Provide the [X, Y] coordinate of the cell's center where the given text is located.  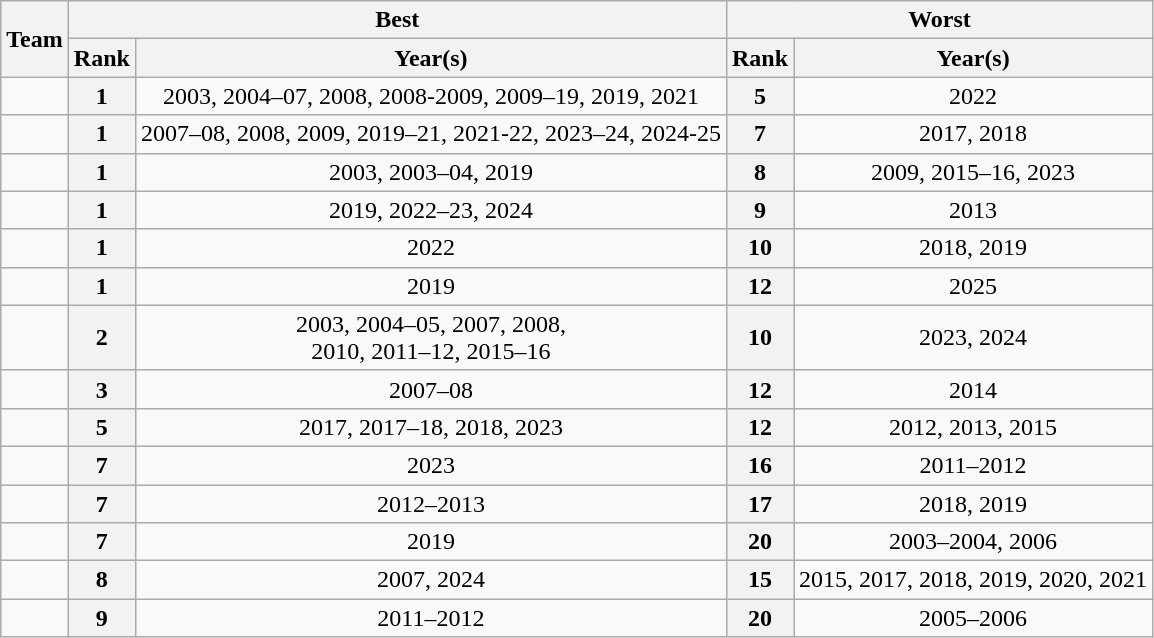
2012, 2013, 2015 [974, 427]
2 [102, 338]
2009, 2015–16, 2023 [974, 172]
2013 [974, 210]
2023 [430, 465]
2003, 2004–07, 2008, 2008-2009, 2009–19, 2019, 2021 [430, 96]
Team [35, 39]
16 [760, 465]
2007–08, 2008, 2009, 2019–21, 2021-22, 2023–24, 2024-25 [430, 134]
2015, 2017, 2018, 2019, 2020, 2021 [974, 580]
Worst [939, 20]
2003–2004, 2006 [974, 542]
2007–08 [430, 389]
2012–2013 [430, 503]
2014 [974, 389]
2025 [974, 286]
17 [760, 503]
2017, 2017–18, 2018, 2023 [430, 427]
2005–2006 [974, 618]
15 [760, 580]
Best [397, 20]
2007, 2024 [430, 580]
3 [102, 389]
2017, 2018 [974, 134]
2003, 2003–04, 2019 [430, 172]
2019, 2022–23, 2024 [430, 210]
2003, 2004–05, 2007, 2008,2010, 2011–12, 2015–16 [430, 338]
2023, 2024 [974, 338]
